Find where the given text appears and provide that cell's center as [X, Y] coordinate. 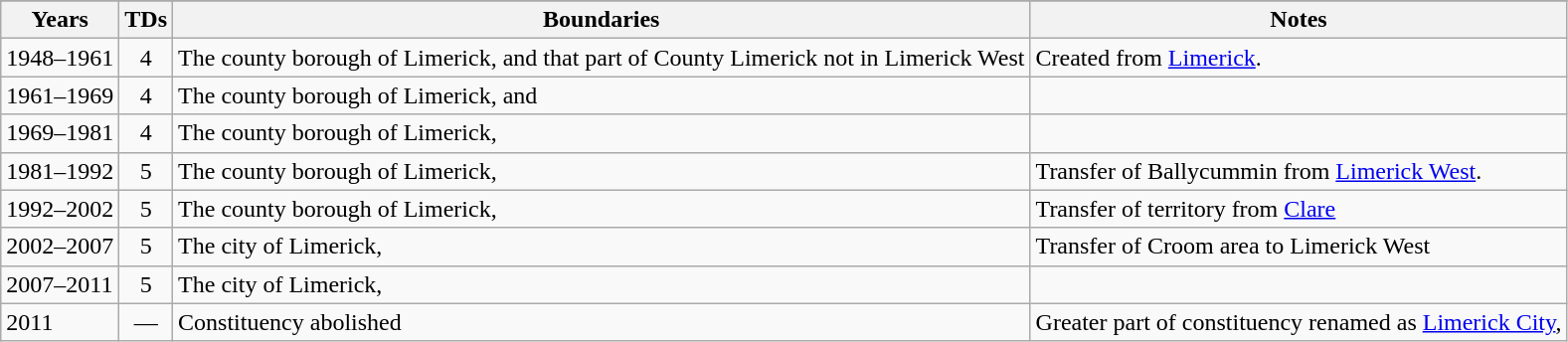
TDs [146, 20]
Years [60, 20]
The county borough of Limerick, and that part of County Limerick not in Limerick West [602, 58]
Created from Limerick. [1299, 58]
2011 [60, 322]
1992–2002 [60, 209]
Greater part of constituency renamed as Limerick City, [1299, 322]
Boundaries [602, 20]
Transfer of territory from Clare [1299, 209]
— [146, 322]
1961–1969 [60, 95]
1981–1992 [60, 171]
Transfer of Croom area to Limerick West [1299, 247]
The county borough of Limerick, and [602, 95]
Constituency abolished [602, 322]
1948–1961 [60, 58]
2007–2011 [60, 284]
Transfer of Ballycummin from Limerick West. [1299, 171]
Notes [1299, 20]
2002–2007 [60, 247]
1969–1981 [60, 133]
